Output the [X, Y] coordinate of the center of the cell containing the given text.  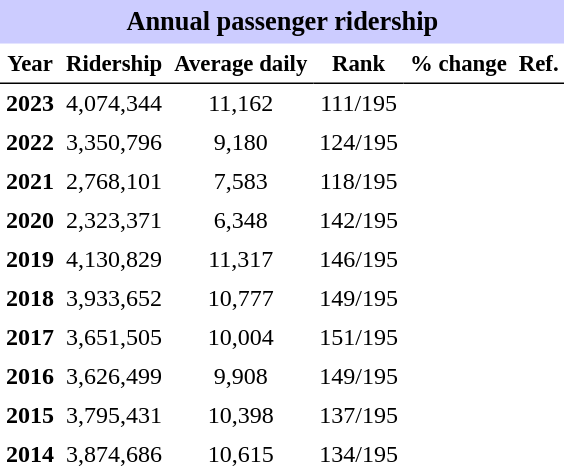
111/195 [358, 104]
10,398 [240, 416]
151/195 [358, 338]
% change [458, 64]
2023 [30, 104]
10,004 [240, 338]
137/195 [358, 416]
9,180 [240, 142]
2,323,371 [114, 220]
3,350,796 [114, 142]
Ridership [114, 64]
Rank [358, 64]
6,348 [240, 220]
3,651,505 [114, 338]
10,777 [240, 298]
9,908 [240, 376]
7,583 [240, 182]
11,317 [240, 260]
4,130,829 [114, 260]
2020 [30, 220]
142/195 [358, 220]
2017 [30, 338]
2018 [30, 298]
3,933,652 [114, 298]
Average daily [240, 64]
124/195 [358, 142]
2,768,101 [114, 182]
11,162 [240, 104]
2015 [30, 416]
3,795,431 [114, 416]
118/195 [358, 182]
2019 [30, 260]
4,074,344 [114, 104]
2016 [30, 376]
3,626,499 [114, 376]
2022 [30, 142]
Year [30, 64]
2021 [30, 182]
146/195 [358, 260]
